Output the (X, Y) coordinate of the center of the cell containing the given text.  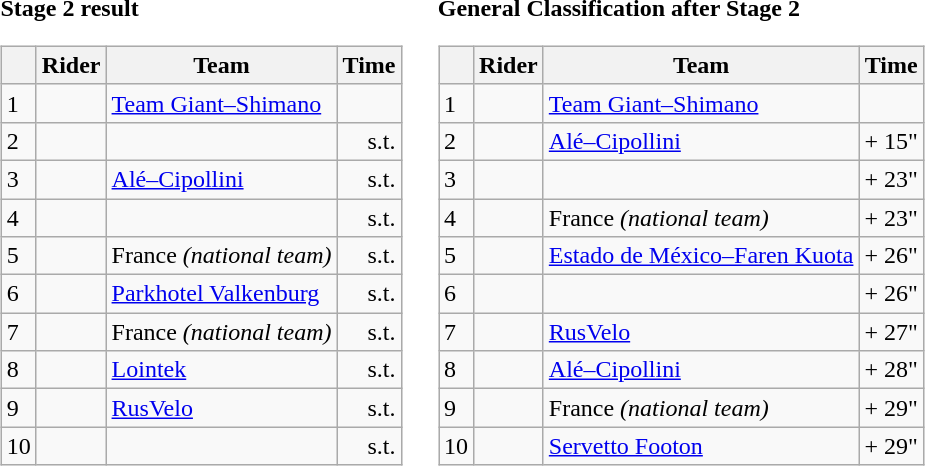
Lointek (222, 370)
+ 28" (891, 370)
+ 15" (891, 141)
Parkhotel Valkenburg (222, 294)
Estado de México–Faren Kuota (701, 256)
Servetto Footon (701, 446)
+ 27" (891, 332)
